Provide the (x, y) coordinate of the cell's center where the given text is located.  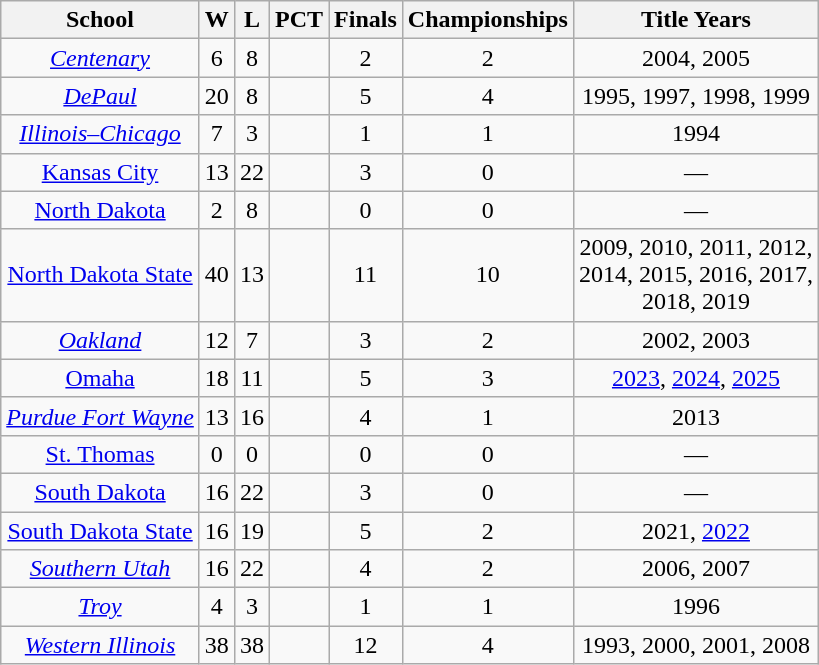
W (216, 20)
1995, 1997, 1998, 1999 (696, 96)
20 (216, 96)
North Dakota State (100, 275)
Oakland (100, 340)
1994 (696, 134)
2023, 2024, 2025 (696, 378)
19 (252, 531)
2004, 2005 (696, 58)
Title Years (696, 20)
2021, 2022 (696, 531)
South Dakota (100, 492)
Illinois–Chicago (100, 134)
Purdue Fort Wayne (100, 416)
St. Thomas (100, 454)
Southern Utah (100, 569)
Kansas City (100, 172)
2009, 2010, 2011, 2012,2014, 2015, 2016, 2017,2018, 2019 (696, 275)
Championships (488, 20)
South Dakota State (100, 531)
North Dakota (100, 210)
DePaul (100, 96)
Western Illinois (100, 645)
2006, 2007 (696, 569)
6 (216, 58)
PCT (298, 20)
Centenary (100, 58)
18 (216, 378)
Finals (366, 20)
Omaha (100, 378)
2013 (696, 416)
10 (488, 275)
L (252, 20)
1993, 2000, 2001, 2008 (696, 645)
Troy (100, 607)
1996 (696, 607)
40 (216, 275)
2002, 2003 (696, 340)
School (100, 20)
